Detect which cell encompasses the target text, then output its (x, y) center coordinate. 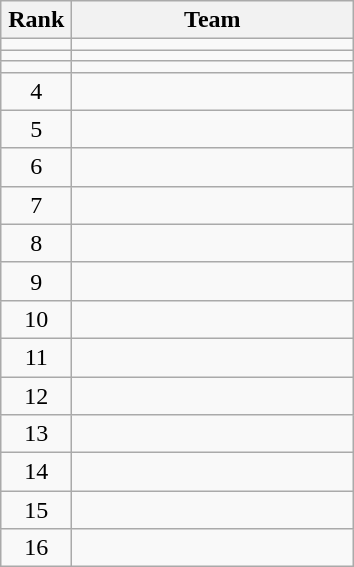
15 (36, 510)
12 (36, 395)
11 (36, 357)
5 (36, 129)
Rank (36, 20)
10 (36, 319)
13 (36, 434)
7 (36, 205)
14 (36, 472)
4 (36, 91)
9 (36, 281)
16 (36, 548)
8 (36, 243)
Team (212, 20)
6 (36, 167)
